Search for the cell housing the specified text and yield its (X, Y) center coordinate. 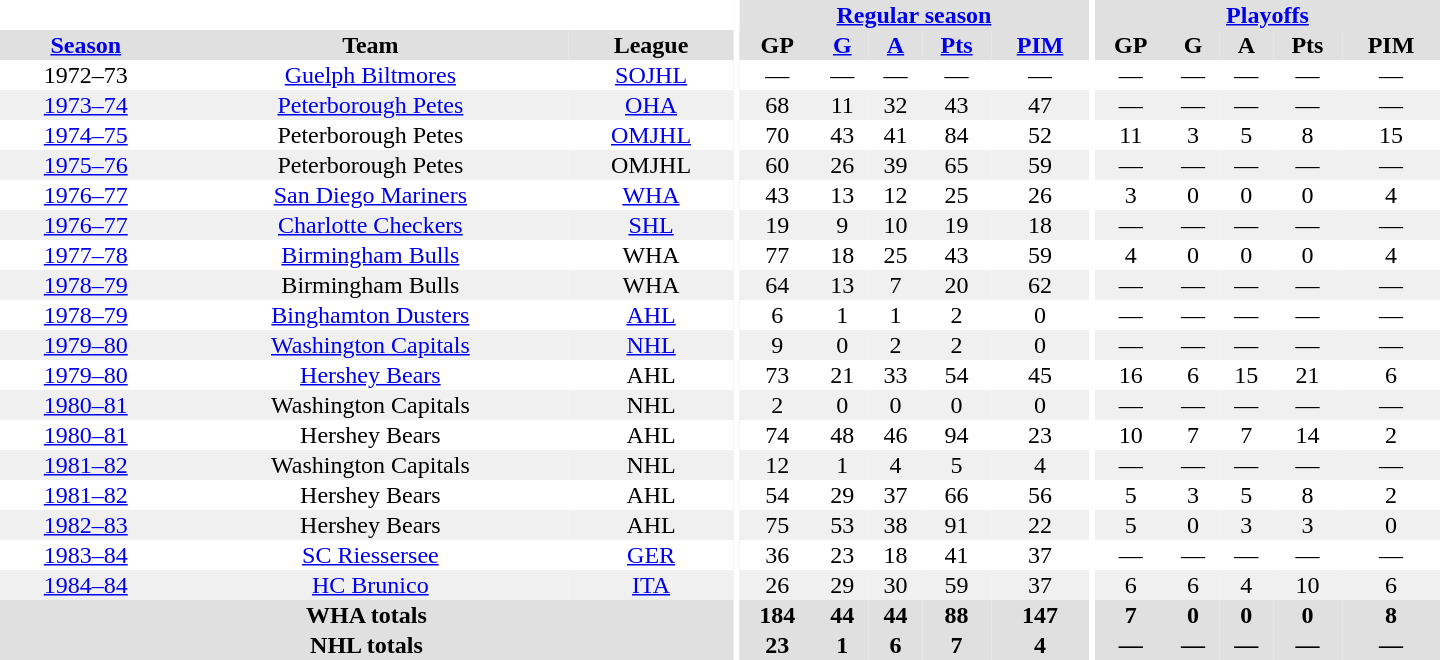
Playoffs (1268, 15)
SC Riessersee (371, 555)
91 (956, 525)
OHA (651, 105)
20 (956, 285)
65 (956, 165)
Season (86, 45)
1972–73 (86, 75)
77 (778, 255)
1984–84 (86, 585)
88 (956, 615)
30 (896, 585)
52 (1040, 135)
22 (1040, 525)
33 (896, 375)
SHL (651, 225)
74 (778, 435)
ITA (651, 585)
1973–74 (86, 105)
GER (651, 555)
64 (778, 285)
1974–75 (86, 135)
53 (842, 525)
48 (842, 435)
84 (956, 135)
39 (896, 165)
NHL totals (366, 645)
66 (956, 495)
Regular season (914, 15)
1975–76 (86, 165)
46 (896, 435)
75 (778, 525)
HC Brunico (371, 585)
Charlotte Checkers (371, 225)
San Diego Mariners (371, 195)
WHA totals (366, 615)
73 (778, 375)
47 (1040, 105)
1977–78 (86, 255)
14 (1308, 435)
Binghamton Dusters (371, 315)
36 (778, 555)
1983–84 (86, 555)
147 (1040, 615)
32 (896, 105)
184 (778, 615)
1982–83 (86, 525)
62 (1040, 285)
16 (1131, 375)
Guelph Biltmores (371, 75)
38 (896, 525)
94 (956, 435)
68 (778, 105)
SOJHL (651, 75)
Team (371, 45)
70 (778, 135)
45 (1040, 375)
56 (1040, 495)
60 (778, 165)
League (651, 45)
